Determine the [x, y] coordinate at the center of the cell enclosing the given text.  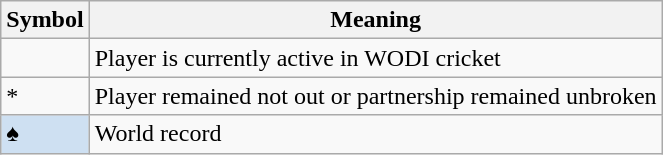
Meaning [376, 20]
♠ [45, 134]
Player is currently active in WODI cricket [376, 58]
World record [376, 134]
Player remained not out or partnership remained unbroken [376, 96]
* [45, 96]
Symbol [45, 20]
